Locate the cell with the specified text and output its (X, Y) center coordinate. 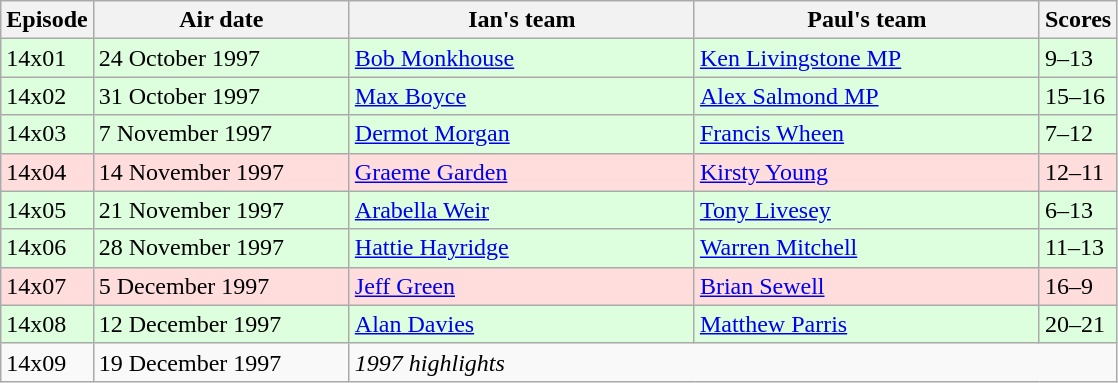
21 November 1997 (221, 210)
5 December 1997 (221, 286)
Tony Livesey (866, 210)
14x05 (47, 210)
Graeme Garden (522, 172)
14x07 (47, 286)
7 November 1997 (221, 134)
1997 highlights (732, 362)
31 October 1997 (221, 96)
20–21 (1078, 324)
Paul's team (866, 20)
Matthew Parris (866, 324)
Jeff Green (522, 286)
Francis Wheen (866, 134)
12–11 (1078, 172)
7–12 (1078, 134)
6–13 (1078, 210)
14x08 (47, 324)
Kirsty Young (866, 172)
15–16 (1078, 96)
14 November 1997 (221, 172)
Dermot Morgan (522, 134)
16–9 (1078, 286)
11–13 (1078, 248)
Bob Monkhouse (522, 58)
14x03 (47, 134)
Ian's team (522, 20)
19 December 1997 (221, 362)
28 November 1997 (221, 248)
14x02 (47, 96)
24 October 1997 (221, 58)
Scores (1078, 20)
Max Boyce (522, 96)
14x01 (47, 58)
Warren Mitchell (866, 248)
14x04 (47, 172)
9–13 (1078, 58)
Hattie Hayridge (522, 248)
Alex Salmond MP (866, 96)
Ken Livingstone MP (866, 58)
14x06 (47, 248)
Brian Sewell (866, 286)
Episode (47, 20)
Air date (221, 20)
14x09 (47, 362)
Arabella Weir (522, 210)
Alan Davies (522, 324)
12 December 1997 (221, 324)
